Provide the (X, Y) coordinate of the cell's center where the given text is located.  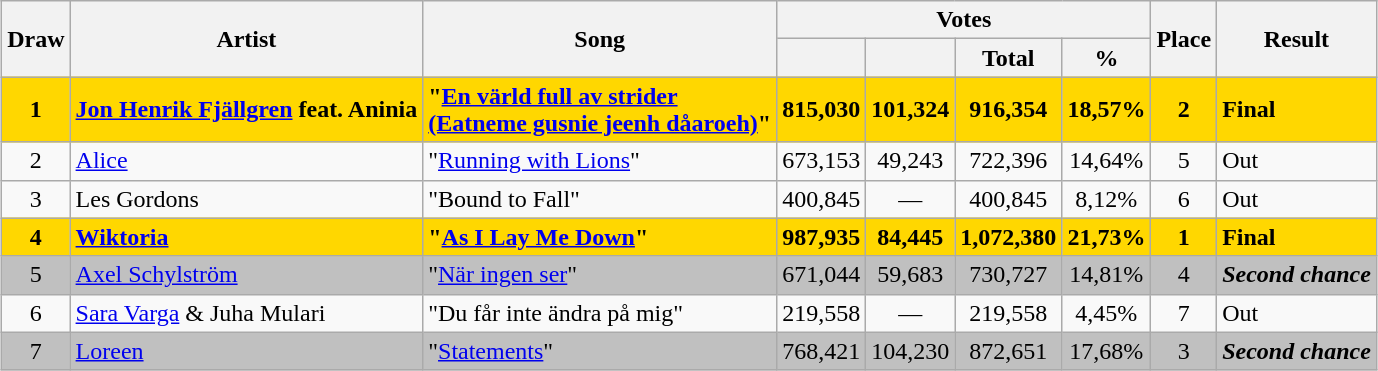
Wiktoria (246, 237)
"En värld full av strider(Eatneme gusnie jeenh dåaroeh)" (600, 110)
Jon Henrik Fjällgren feat. Aninia (246, 110)
916,354 (1008, 110)
Sara Varga & Juha Mulari (246, 313)
Total (1008, 58)
14,64% (1106, 161)
4,45% (1106, 313)
8,12% (1106, 199)
Votes (964, 20)
"När ingen ser" (600, 275)
21,73% (1106, 237)
Axel Schylström (246, 275)
Les Gordons (246, 199)
Artist (246, 39)
14,81% (1106, 275)
730,727 (1008, 275)
768,421 (822, 351)
673,153 (822, 161)
Alice (246, 161)
671,044 (822, 275)
59,683 (910, 275)
"Statements" (600, 351)
Draw (36, 39)
17,68% (1106, 351)
101,324 (910, 110)
815,030 (822, 110)
Song (600, 39)
1,072,380 (1008, 237)
% (1106, 58)
18,57% (1106, 110)
"As I Lay Me Down" (600, 237)
Place (1184, 39)
Result (1297, 39)
49,243 (910, 161)
722,396 (1008, 161)
872,651 (1008, 351)
987,935 (822, 237)
"Running with Lions" (600, 161)
Loreen (246, 351)
104,230 (910, 351)
"Du får inte ändra på mig" (600, 313)
"Bound to Fall" (600, 199)
84,445 (910, 237)
